Locate the cell with the specified text and output its (X, Y) center coordinate. 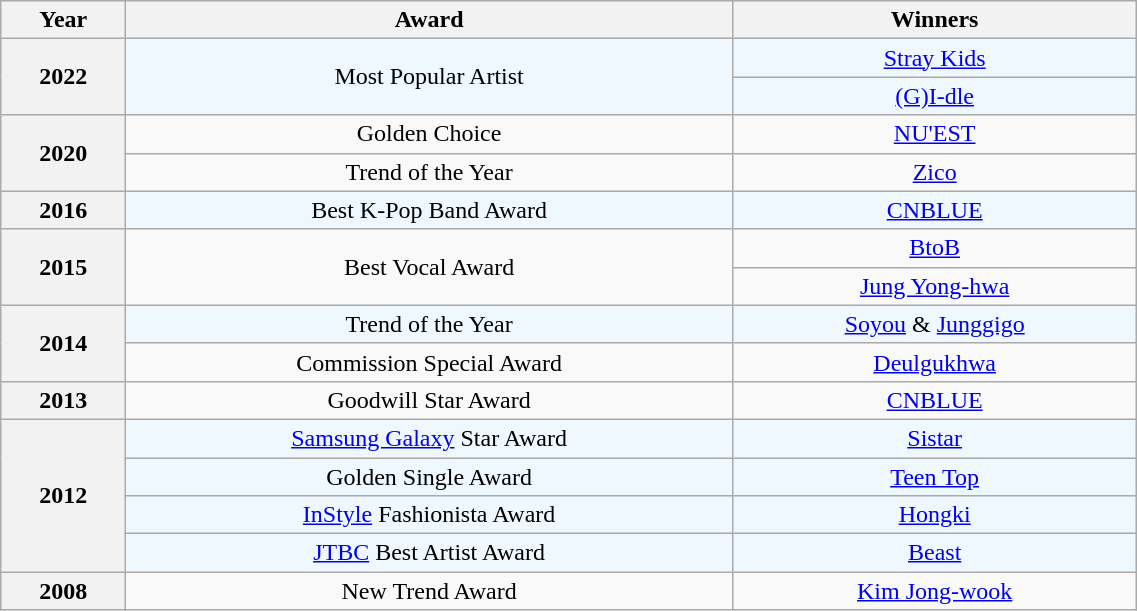
Year (64, 20)
2020 (64, 153)
New Trend Award (430, 591)
Deulgukhwa (934, 362)
Zico (934, 172)
2015 (64, 267)
JTBC Best Artist Award (430, 553)
Beast (934, 553)
Award (430, 20)
Jung Yong-hwa (934, 286)
Stray Kids (934, 58)
Kim Jong-wook (934, 591)
InStyle Fashionista Award (430, 515)
2016 (64, 210)
Sistar (934, 438)
Best K-Pop Band Award (430, 210)
2013 (64, 400)
Samsung Galaxy Star Award (430, 438)
2022 (64, 77)
NU'EST (934, 134)
Winners (934, 20)
Hongki (934, 515)
2008 (64, 591)
Golden Single Award (430, 477)
Goodwill Star Award (430, 400)
Soyou & Junggigo (934, 324)
BtoB (934, 248)
2014 (64, 343)
Teen Top (934, 477)
Golden Choice (430, 134)
2012 (64, 495)
Best Vocal Award (430, 267)
(G)I-dle (934, 96)
Most Popular Artist (430, 77)
Commission Special Award (430, 362)
